Determine the [x, y] coordinate at the center of the cell enclosing the given text.  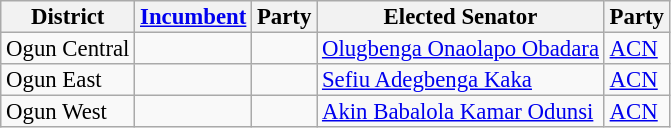
Elected Senator [461, 17]
Ogun West [68, 112]
Sefiu Adegbenga Kaka [461, 80]
Ogun East [68, 80]
District [68, 17]
Incumbent [194, 17]
Olugbenga Onaolapo Obadara [461, 49]
Ogun Central [68, 49]
Akin Babalola Kamar Odunsi [461, 112]
